Output the [X, Y] coordinate of the center of the cell containing the given text.  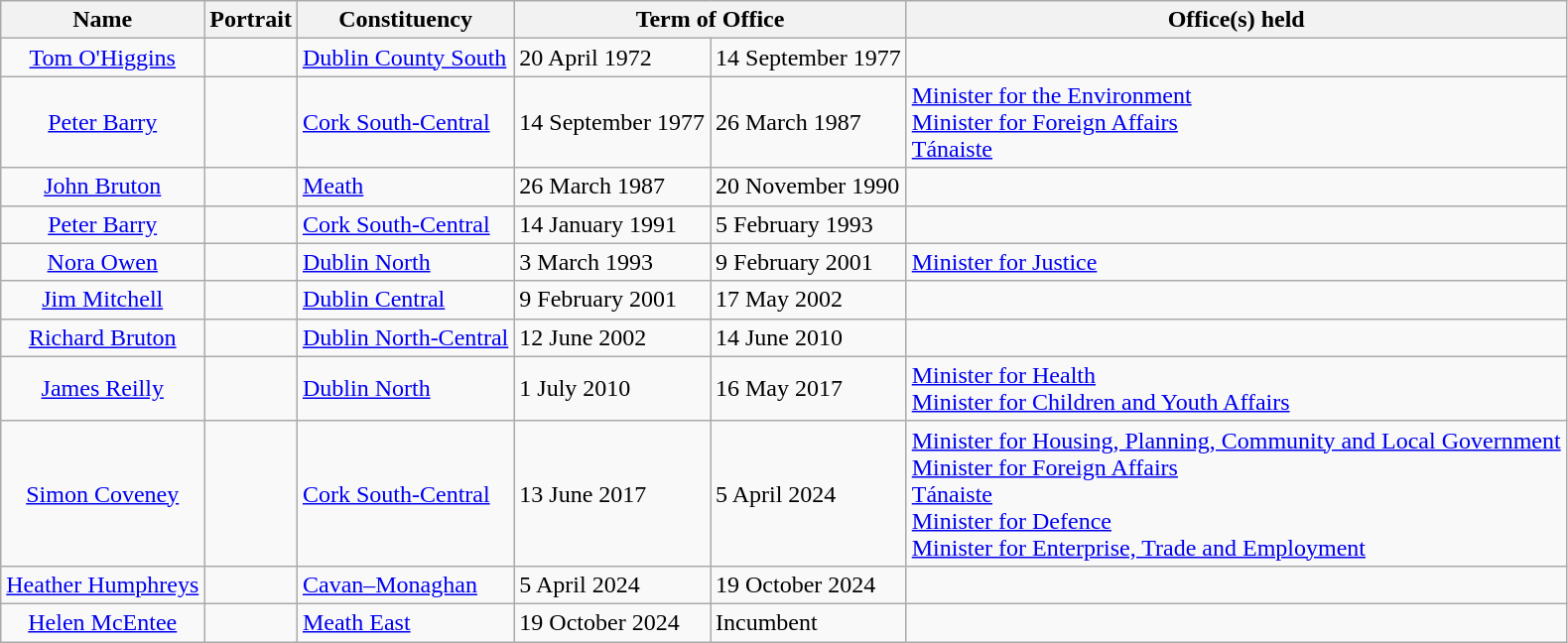
Meath [405, 187]
17 May 2002 [809, 300]
Name [103, 20]
Minister for HealthMinister for Children and Youth Affairs [1237, 389]
3 March 1993 [612, 262]
13 June 2017 [612, 493]
Constituency [405, 20]
Dublin Central [405, 300]
Richard Bruton [103, 337]
Jim Mitchell [103, 300]
Portrait [251, 20]
Term of Office [711, 20]
Heather Humphreys [103, 584]
14 January 1991 [612, 224]
Helen McEntee [103, 622]
5 February 1993 [809, 224]
Tom O'Higgins [103, 58]
14 June 2010 [809, 337]
Minister for the EnvironmentMinister for Foreign AffairsTánaiste [1237, 122]
Dublin County South [405, 58]
1 July 2010 [612, 389]
20 November 1990 [809, 187]
Simon Coveney [103, 493]
16 May 2017 [809, 389]
John Bruton [103, 187]
Nora Owen [103, 262]
James Reilly [103, 389]
Incumbent [809, 622]
Cavan–Monaghan [405, 584]
12 June 2002 [612, 337]
Dublin North-Central [405, 337]
Meath East [405, 622]
Minister for Justice [1237, 262]
20 April 1972 [612, 58]
Office(s) held [1237, 20]
